Search for the cell housing the specified text and yield its [X, Y] center coordinate. 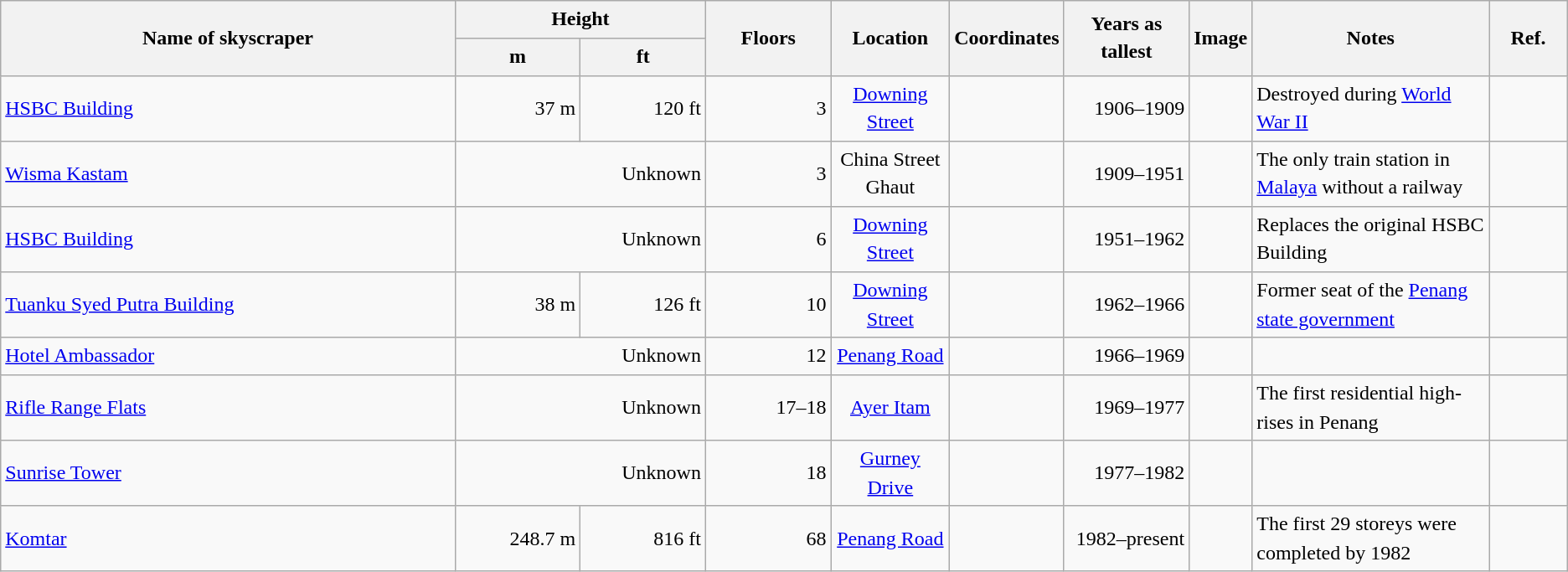
1909–1951 [1127, 173]
12 [768, 357]
10 [768, 305]
37 m [518, 108]
120 ft [643, 108]
248.7 m [518, 539]
68 [768, 539]
Tuanku Syed Putra Building [228, 305]
Destroyed during World War II [1370, 108]
The first residential high-rises in Penang [1370, 408]
17–18 [768, 408]
m [518, 57]
ft [643, 57]
Wisma Kastam [228, 173]
18 [768, 473]
Ayer Itam [890, 408]
Notes [1370, 39]
Years as tallest [1127, 39]
1969–1977 [1127, 408]
1962–1966 [1127, 305]
38 m [518, 305]
Name of skyscraper [228, 39]
Replaces the original HSBC Building [1370, 240]
Image [1221, 39]
Ref. [1529, 39]
The first 29 storeys were completed by 1982 [1370, 539]
1906–1909 [1127, 108]
Height [580, 20]
1951–1962 [1127, 240]
6 [768, 240]
Floors [768, 39]
Coordinates [1007, 39]
816 ft [643, 539]
Sunrise Tower [228, 473]
The only train station in Malaya without a railway [1370, 173]
Komtar [228, 539]
Hotel Ambassador [228, 357]
1982–present [1127, 539]
Location [890, 39]
1966–1969 [1127, 357]
126 ft [643, 305]
Gurney Drive [890, 473]
Rifle Range Flats [228, 408]
China Street Ghaut [890, 173]
1977–1982 [1127, 473]
Former seat of the Penang state government [1370, 305]
